Provide the [X, Y] coordinate of the cell's center where the given text is located.  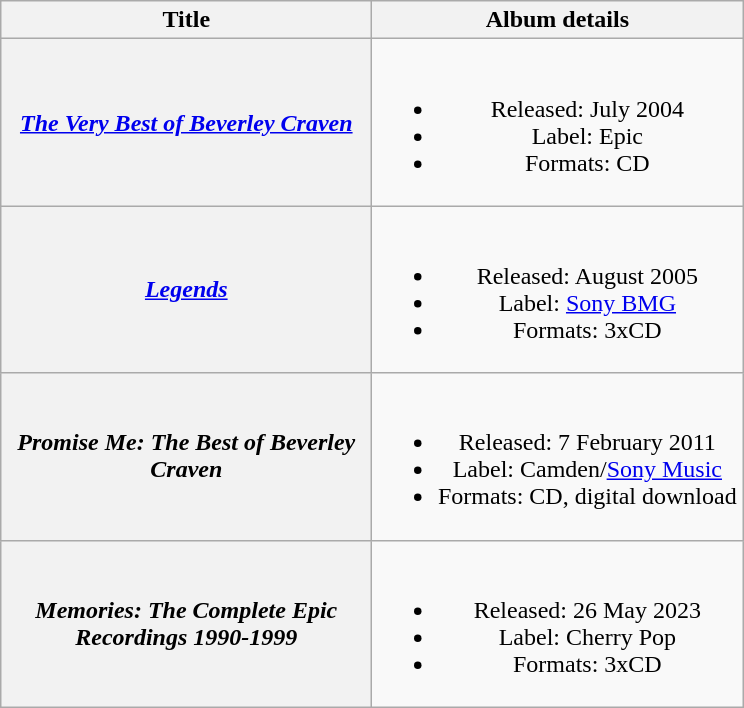
Memories: The Complete Epic Recordings 1990-1999 [186, 624]
Released: 26 May 2023Label: Cherry PopFormats: 3xCD [558, 624]
Legends [186, 290]
Released: 7 February 2011Label: Camden/Sony MusicFormats: CD, digital download [558, 456]
Released: July 2004Label: EpicFormats: CD [558, 122]
The Very Best of Beverley Craven [186, 122]
Title [186, 20]
Promise Me: The Best of Beverley Craven [186, 456]
Album details [558, 20]
Released: August 2005Label: Sony BMGFormats: 3xCD [558, 290]
